Detect which cell encompasses the target text, then output its [X, Y] center coordinate. 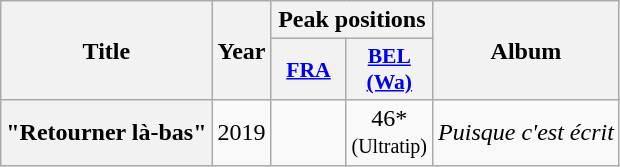
Album [526, 50]
Puisque c'est écrit [526, 132]
FRA [308, 70]
46*(Ultratip) [390, 132]
"Retourner là-bas" [106, 132]
Year [242, 50]
Peak positions [352, 20]
2019 [242, 132]
Title [106, 50]
BEL (Wa) [390, 70]
